Scan for the cell matching the given text and deliver its (X, Y) coordinate at center. 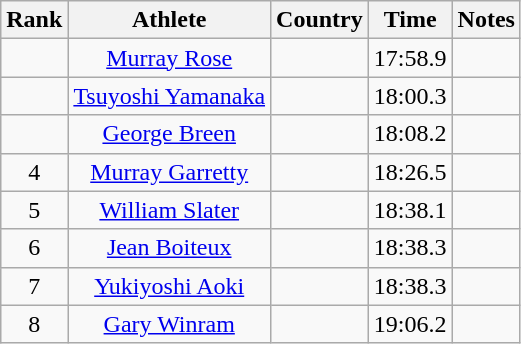
George Breen (170, 134)
18:00.3 (410, 96)
7 (34, 286)
Jean Boiteux (170, 248)
Yukiyoshi Aoki (170, 286)
Tsuyoshi Yamanaka (170, 96)
Murray Garretty (170, 172)
18:26.5 (410, 172)
Murray Rose (170, 58)
6 (34, 248)
8 (34, 324)
18:38.1 (410, 210)
5 (34, 210)
Gary Winram (170, 324)
Time (410, 20)
Country (320, 20)
William Slater (170, 210)
4 (34, 172)
18:08.2 (410, 134)
Athlete (170, 20)
19:06.2 (410, 324)
17:58.9 (410, 58)
Rank (34, 20)
Notes (486, 20)
